Output the [X, Y] coordinate of the center of the cell containing the given text.  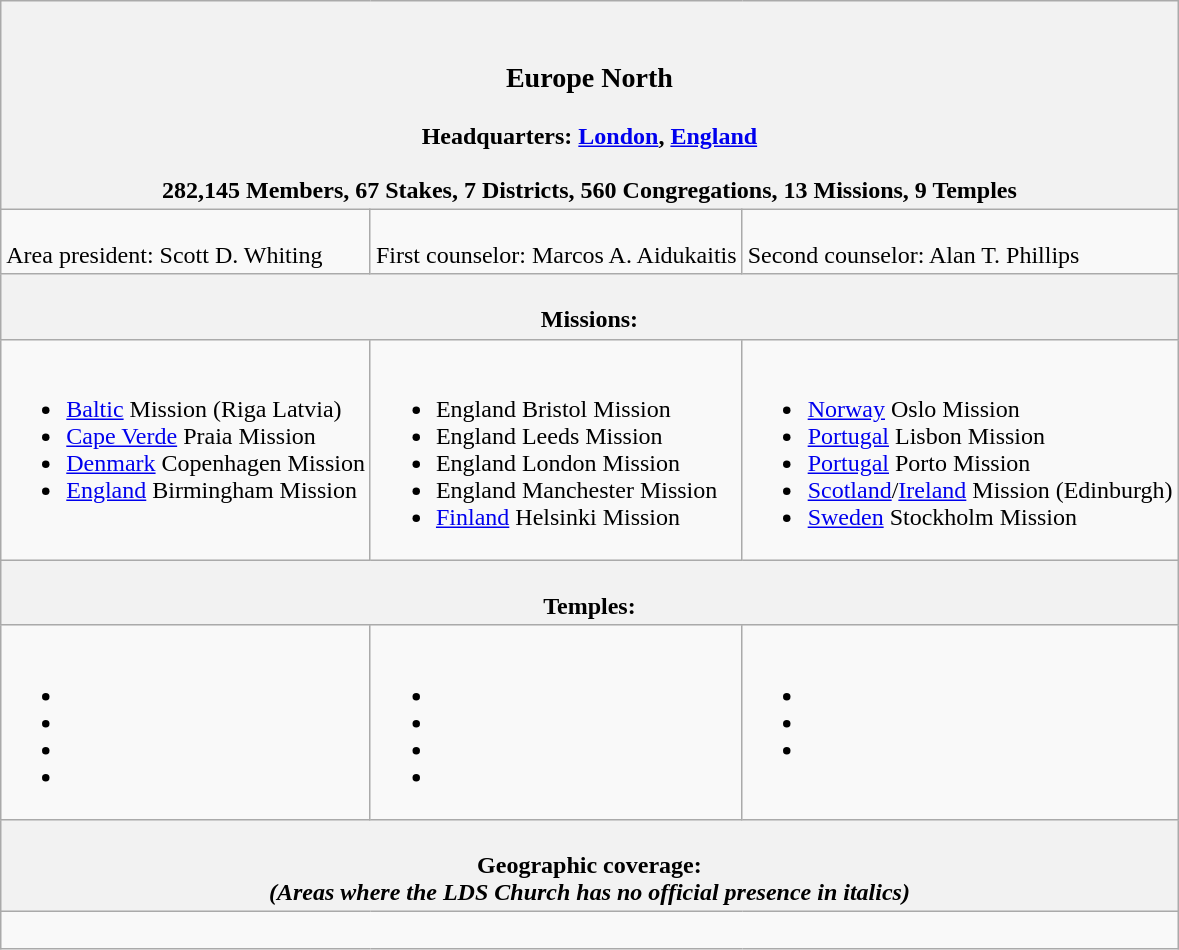
Second counselor: Alan T. Phillips [960, 242]
Geographic coverage:(Areas where the LDS Church has no official presence in italics) [590, 865]
Norway Oslo MissionPortugal Lisbon MissionPortugal Porto MissionScotland/Ireland Mission (Edinburgh)Sweden Stockholm Mission [960, 450]
Temples: [590, 592]
Europe NorthHeadquarters: London, England282,145 Members, 67 Stakes, 7 Districts, 560 Congregations, 13 Missions, 9 Temples [590, 105]
England Bristol MissionEngland Leeds MissionEngland London MissionEngland Manchester MissionFinland Helsinki Mission [556, 450]
Baltic Mission (Riga Latvia)Cape Verde Praia MissionDenmark Copenhagen MissionEngland Birmingham Mission [186, 450]
Area president: Scott D. Whiting [186, 242]
Missions: [590, 306]
First counselor: Marcos A. Aidukaitis [556, 242]
